Detect which cell encompasses the target text, then output its (x, y) center coordinate. 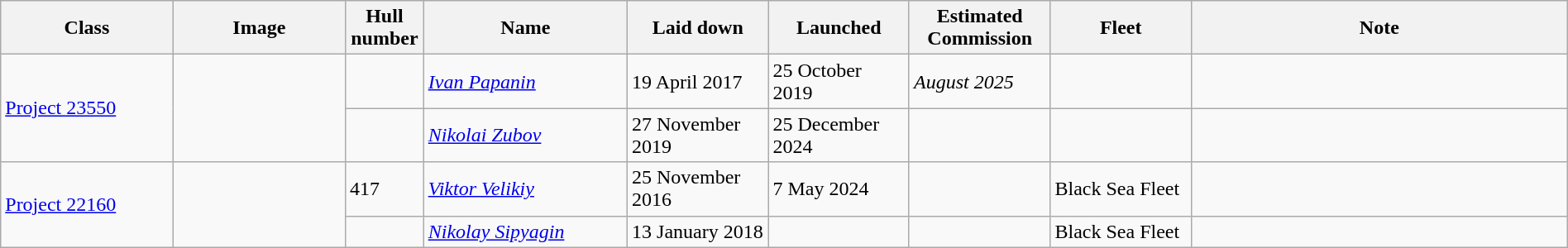
Note (1379, 28)
Name (525, 28)
25 October 2019 (839, 81)
Project 23550 (87, 108)
25 November 2016 (698, 188)
Project 22160 (87, 205)
Nikolai Zubov (525, 136)
Launched (839, 28)
19 April 2017 (698, 81)
27 November 2019 (698, 136)
Hull number (385, 28)
Nikolay Sipyagin (525, 231)
August 2025 (979, 81)
13 January 2018 (698, 231)
Class (87, 28)
7 May 2024 (839, 188)
Ivan Papanin (525, 81)
417 (385, 188)
Laid down (698, 28)
EstimatedCommission (979, 28)
Fleet (1121, 28)
Image (259, 28)
25 December 2024 (839, 136)
Viktor Velikiy (525, 188)
